Return the (x, y) coordinate for the center point of the cell that contains the specified text.  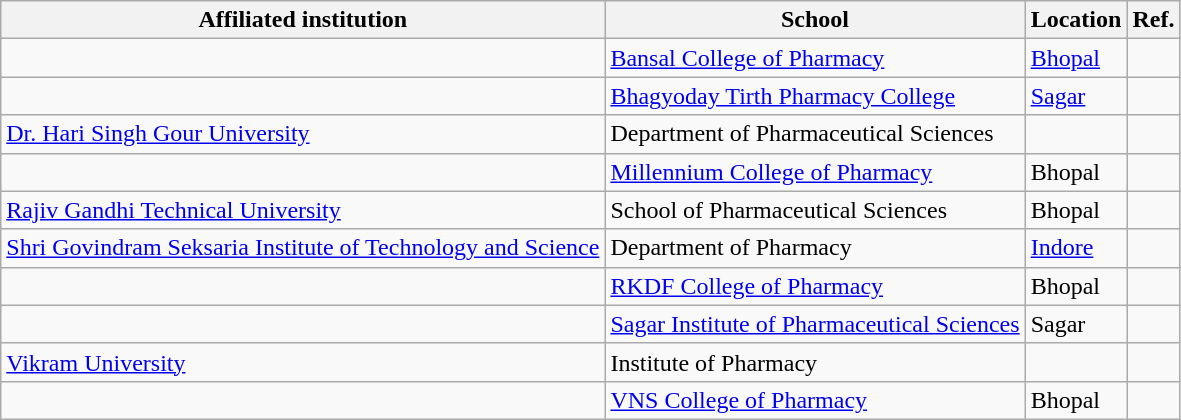
VNS College of Pharmacy (815, 400)
Rajiv Gandhi Technical University (303, 210)
Department of Pharmacy (815, 248)
Institute of Pharmacy (815, 362)
School of Pharmaceutical Sciences (815, 210)
Millennium College of Pharmacy (815, 172)
Bansal College of Pharmacy (815, 58)
Affiliated institution (303, 20)
Location (1076, 20)
Dr. Hari Singh Gour University (303, 134)
Department of Pharmaceutical Sciences (815, 134)
Bhagyoday Tirth Pharmacy College (815, 96)
Ref. (1154, 20)
School (815, 20)
Shri Govindram Seksaria Institute of Technology and Science (303, 248)
Vikram University (303, 362)
Indore (1076, 248)
RKDF College of Pharmacy (815, 286)
Sagar Institute of Pharmaceutical Sciences (815, 324)
